Locate the cell with the specified text and output its (x, y) center coordinate. 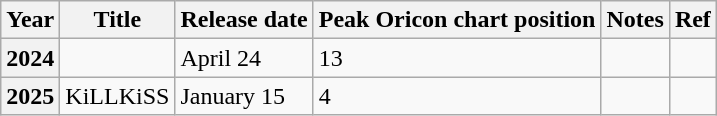
2025 (30, 96)
Notes (635, 20)
Year (30, 20)
Peak Oricon chart position (457, 20)
Title (118, 20)
April 24 (244, 58)
13 (457, 58)
4 (457, 96)
2024 (30, 58)
Release date (244, 20)
KiLLKiSS (118, 96)
Ref (692, 20)
January 15 (244, 96)
